Locate the cell with the specified text and output its [x, y] center coordinate. 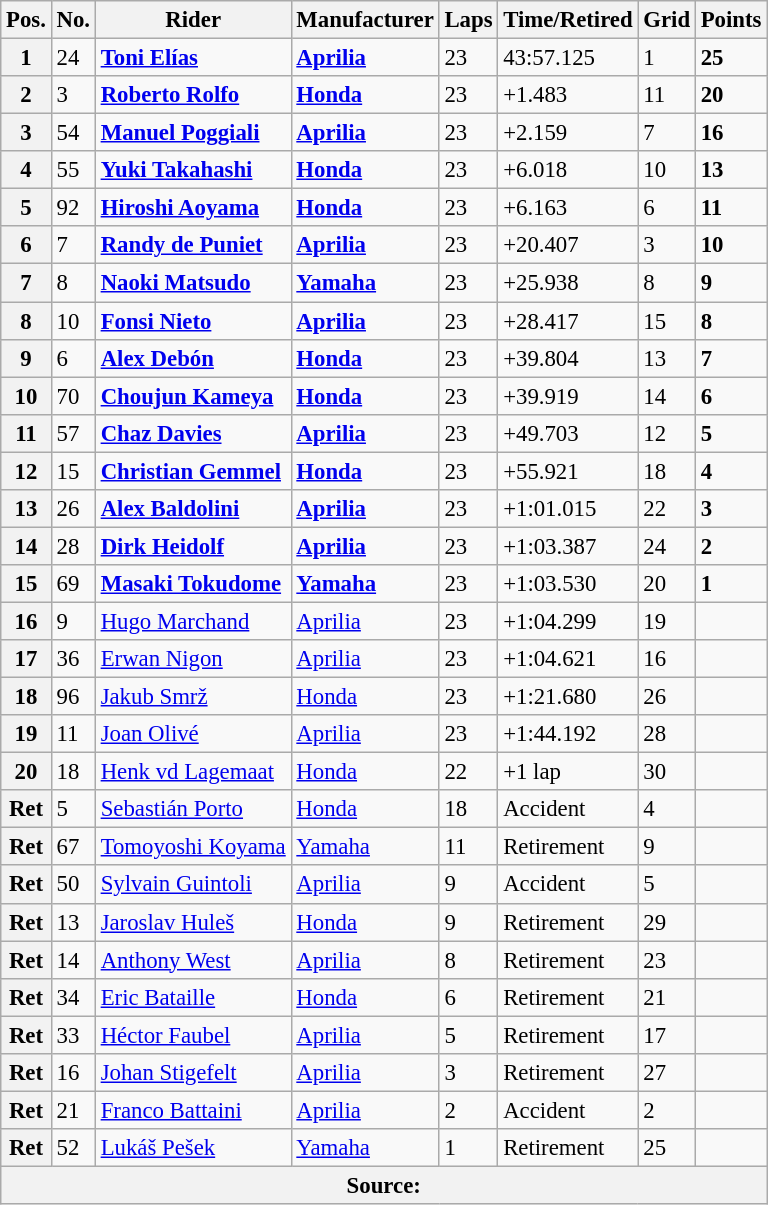
27 [666, 1073]
Manuel Poggiali [193, 133]
Johan Stigefelt [193, 1073]
+20.407 [568, 245]
33 [73, 1035]
Source: [384, 1185]
67 [73, 847]
Alex Debón [193, 358]
+1:04.621 [568, 659]
+2.159 [568, 133]
Laps [468, 20]
43:57.125 [568, 58]
54 [73, 133]
+1.483 [568, 95]
Hugo Marchand [193, 621]
+25.938 [568, 283]
+1:04.299 [568, 621]
Franco Battaini [193, 1110]
Anthony West [193, 960]
Fonsi Nieto [193, 321]
70 [73, 396]
+1 lap [568, 772]
+1:03.387 [568, 546]
Joan Olivé [193, 734]
Dirk Heidolf [193, 546]
Yuki Takahashi [193, 170]
+1:01.015 [568, 509]
Henk vd Lagemaat [193, 772]
+55.921 [568, 471]
Sylvain Guintoli [193, 885]
30 [666, 772]
96 [73, 697]
+6.018 [568, 170]
57 [73, 433]
+39.919 [568, 396]
Christian Gemmel [193, 471]
Points [730, 20]
52 [73, 1148]
69 [73, 584]
Jaroslav Huleš [193, 922]
Grid [666, 20]
Masaki Tokudome [193, 584]
Choujun Kameya [193, 396]
Toni Elías [193, 58]
36 [73, 659]
+28.417 [568, 321]
34 [73, 997]
Tomoyoshi Koyama [193, 847]
+6.163 [568, 208]
Manufacturer [365, 20]
Eric Bataille [193, 997]
Erwan Nigon [193, 659]
Rider [193, 20]
Chaz Davies [193, 433]
Time/Retired [568, 20]
+1:21.680 [568, 697]
55 [73, 170]
Hiroshi Aoyama [193, 208]
Jakub Smrž [193, 697]
Pos. [26, 20]
Alex Baldolini [193, 509]
Roberto Rolfo [193, 95]
No. [73, 20]
+49.703 [568, 433]
Sebastián Porto [193, 809]
+1:03.530 [568, 584]
50 [73, 885]
+1:44.192 [568, 734]
29 [666, 922]
Héctor Faubel [193, 1035]
Randy de Puniet [193, 245]
+39.804 [568, 358]
Lukáš Pešek [193, 1148]
Naoki Matsudo [193, 283]
92 [73, 208]
